Output the [x, y] coordinate of the center of the cell containing the given text.  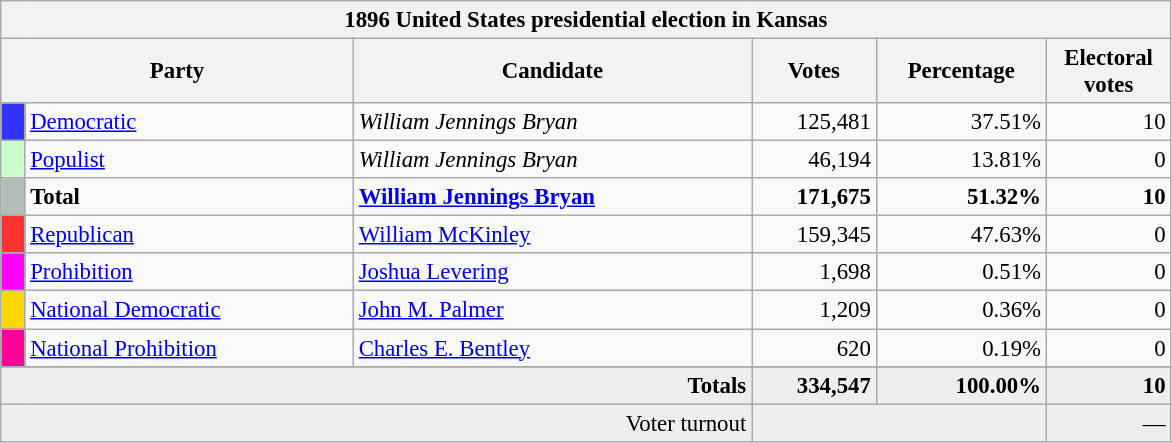
Republican [189, 235]
Candidate [552, 72]
Electoral votes [1108, 72]
13.81% [961, 160]
William McKinley [552, 235]
1,209 [814, 310]
47.63% [961, 235]
— [1108, 423]
Party [178, 72]
620 [814, 348]
Total [189, 197]
Populist [189, 160]
0.51% [961, 273]
John M. Palmer [552, 310]
334,547 [814, 385]
125,481 [814, 122]
National Democratic [189, 310]
Prohibition [189, 273]
0.19% [961, 348]
Voter turnout [376, 423]
51.32% [961, 197]
Percentage [961, 72]
Democratic [189, 122]
171,675 [814, 197]
Votes [814, 72]
0.36% [961, 310]
Charles E. Bentley [552, 348]
Joshua Levering [552, 273]
46,194 [814, 160]
1,698 [814, 273]
37.51% [961, 122]
National Prohibition [189, 348]
1896 United States presidential election in Kansas [586, 20]
Totals [376, 385]
159,345 [814, 235]
100.00% [961, 385]
